Find where the given text appears and provide that cell's center as [x, y] coordinate. 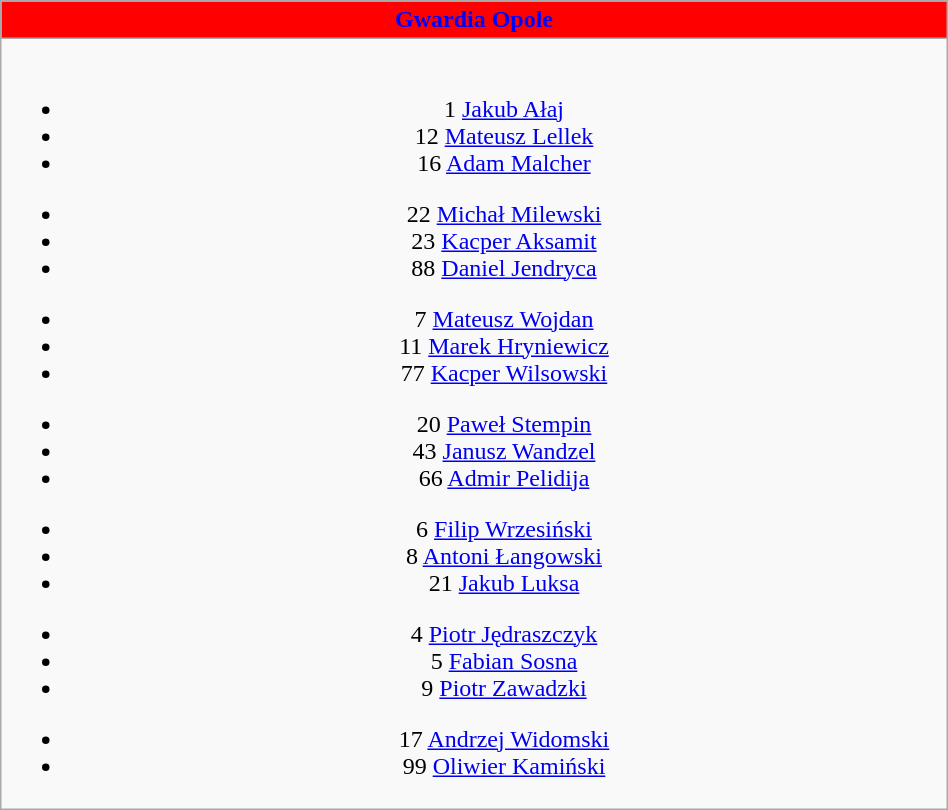
Gwardia Opole [474, 20]
